Detect which cell encompasses the target text, then output its [X, Y] center coordinate. 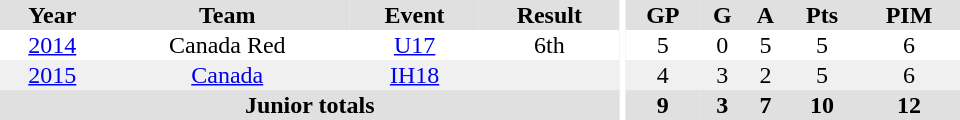
9 [664, 105]
U17 [414, 45]
Event [414, 15]
Result [549, 15]
G [722, 15]
PIM [909, 15]
Pts [822, 15]
Year [52, 15]
4 [664, 75]
Canada [228, 75]
7 [766, 105]
0 [722, 45]
2015 [52, 75]
Canada Red [228, 45]
A [766, 15]
2014 [52, 45]
12 [909, 105]
10 [822, 105]
IH18 [414, 75]
2 [766, 75]
Team [228, 15]
GP [664, 15]
6th [549, 45]
Junior totals [310, 105]
